Find where the given text appears and provide that cell's center as (X, Y) coordinate. 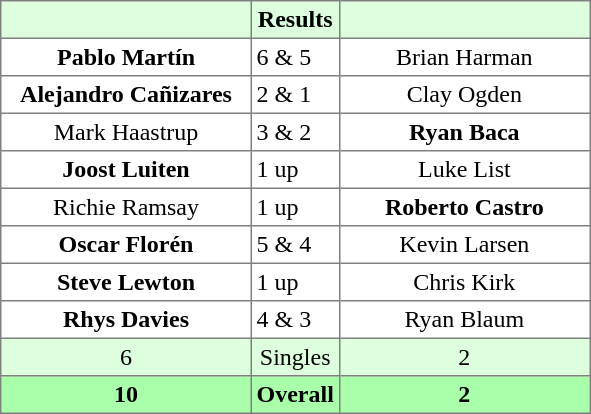
Joost Luiten (126, 170)
Ryan Baca (464, 132)
Luke List (464, 170)
Ryan Blaum (464, 320)
5 & 4 (295, 245)
2 & 1 (295, 95)
4 & 3 (295, 320)
Singles (295, 357)
Oscar Florén (126, 245)
Kevin Larsen (464, 245)
6 (126, 357)
Mark Haastrup (126, 132)
6 & 5 (295, 57)
Brian Harman (464, 57)
Richie Ramsay (126, 207)
Results (295, 20)
Chris Kirk (464, 282)
3 & 2 (295, 132)
Clay Ogden (464, 95)
Roberto Castro (464, 207)
10 (126, 395)
Rhys Davies (126, 320)
Alejandro Cañizares (126, 95)
Overall (295, 395)
Steve Lewton (126, 282)
Pablo Martín (126, 57)
